For the text-containing cell, return its midpoint in [X, Y] coordinate format. 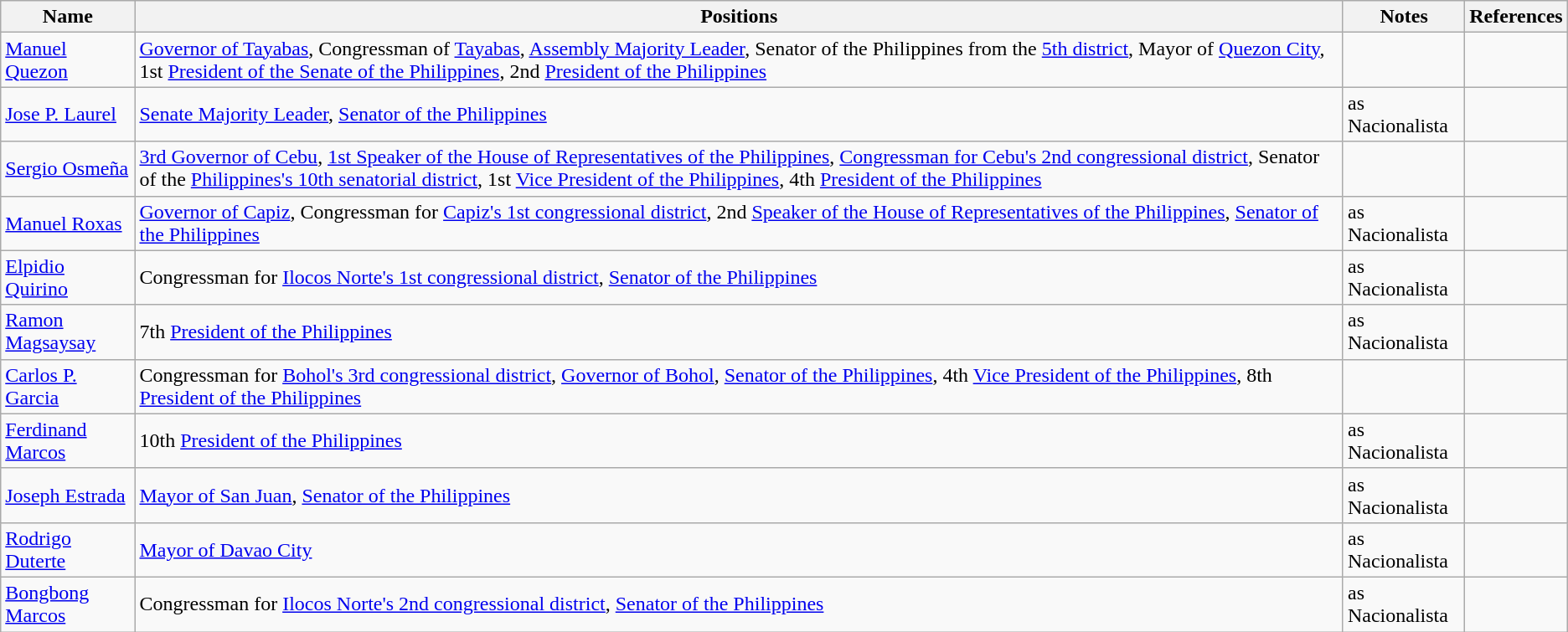
Congressman for Ilocos Norte's 2nd congressional district, Senator of the Philippines [739, 604]
Senate Majority Leader, Senator of the Philippines [739, 114]
10th President of the Philippines [739, 440]
Notes [1404, 17]
Joseph Estrada [68, 496]
Manuel Quezon [68, 60]
Name [68, 17]
Positions [739, 17]
Rodrigo Duterte [68, 549]
Carlos P. Garcia [68, 387]
References [1516, 17]
Sergio Osmeña [68, 169]
Mayor of Davao City [739, 549]
Congressman for Ilocos Norte's 1st congressional district, Senator of the Philippines [739, 278]
Jose P. Laurel [68, 114]
Ferdinand Marcos [68, 440]
Bongbong Marcos [68, 604]
Mayor of San Juan, Senator of the Philippines [739, 496]
7th President of the Philippines [739, 331]
Ramon Magsaysay [68, 331]
Manuel Roxas [68, 223]
Elpidio Quirino [68, 278]
